For the text-containing cell, return its midpoint in (x, y) coordinate format. 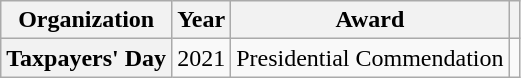
Award (370, 20)
Year (202, 20)
Presidential Commendation (370, 58)
Organization (86, 20)
2021 (202, 58)
Taxpayers' Day (86, 58)
